Extract the [x, y] coordinate from the center of the cell holding the provided text.  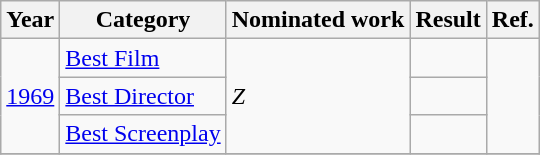
Best Screenplay [143, 134]
1969 [30, 96]
Category [143, 20]
Z [318, 96]
Result [448, 20]
Best Film [143, 58]
Year [30, 20]
Ref. [512, 20]
Best Director [143, 96]
Nominated work [318, 20]
